Capture the cell that displays the provided text and extract its (x, y) central coordinate. 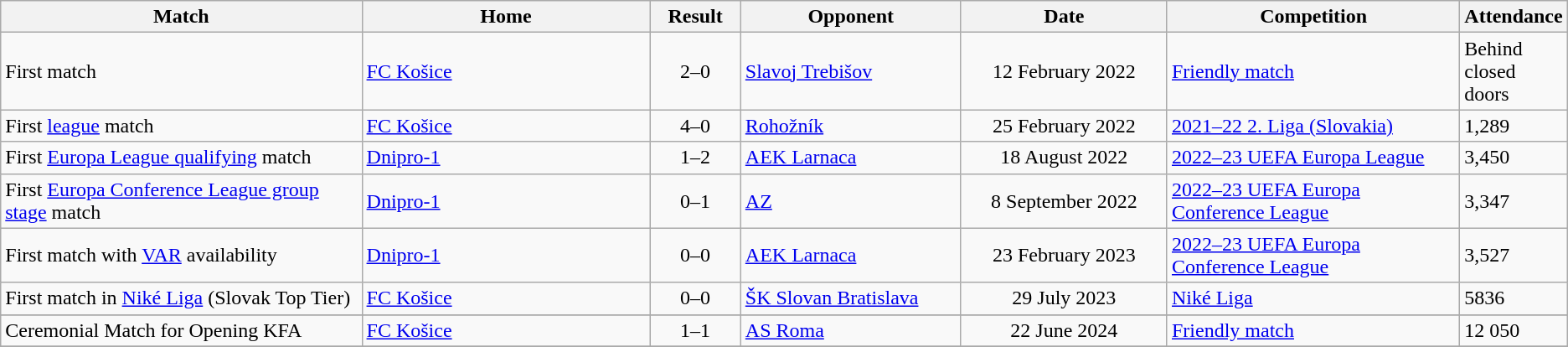
Match (181, 17)
4–0 (695, 126)
18 August 2022 (1064, 158)
3,347 (1514, 201)
First league match (181, 126)
2–0 (695, 71)
Slavoj Trebišov (851, 71)
First match (181, 71)
1,289 (1514, 126)
Rohožník (851, 126)
2021–22 2. Liga (Slovakia) (1313, 126)
First Europa Conference League group stage match (181, 201)
First match in Niké Liga (Slovak Top Tier) (181, 298)
Date (1064, 17)
Attendance (1514, 17)
5836 (1514, 298)
AZ (851, 201)
Niké Liga (1313, 298)
12 February 2022 (1064, 71)
22 June 2024 (1064, 330)
Ceremonial Match for Opening KFA (181, 330)
First match with VAR availability (181, 255)
23 February 2023 (1064, 255)
Home (506, 17)
Result (695, 17)
2022–23 UEFA Europa League (1313, 158)
3,527 (1514, 255)
Behind closed doors (1514, 71)
ŠK Slovan Bratislava (851, 298)
Competition (1313, 17)
Opponent (851, 17)
25 February 2022 (1064, 126)
First Europa League qualifying match (181, 158)
8 September 2022 (1064, 201)
AS Roma (851, 330)
29 July 2023 (1064, 298)
0–1 (695, 201)
3,450 (1514, 158)
1–2 (695, 158)
12 050 (1514, 330)
1–1 (695, 330)
